Output the [X, Y] coordinate of the center of the cell containing the given text.  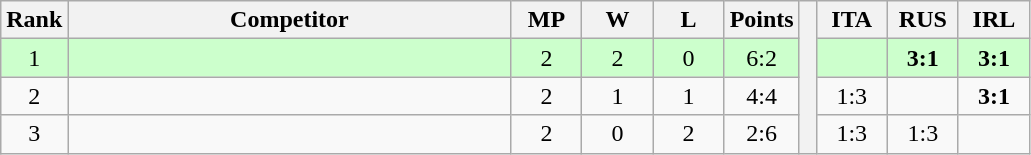
MP [546, 20]
4:4 [762, 96]
Rank [34, 20]
IRL [994, 20]
6:2 [762, 58]
W [618, 20]
3 [34, 134]
ITA [852, 20]
Points [762, 20]
L [688, 20]
RUS [922, 20]
Competitor [290, 20]
2:6 [762, 134]
